Capture the cell that displays the provided text and extract its (X, Y) central coordinate. 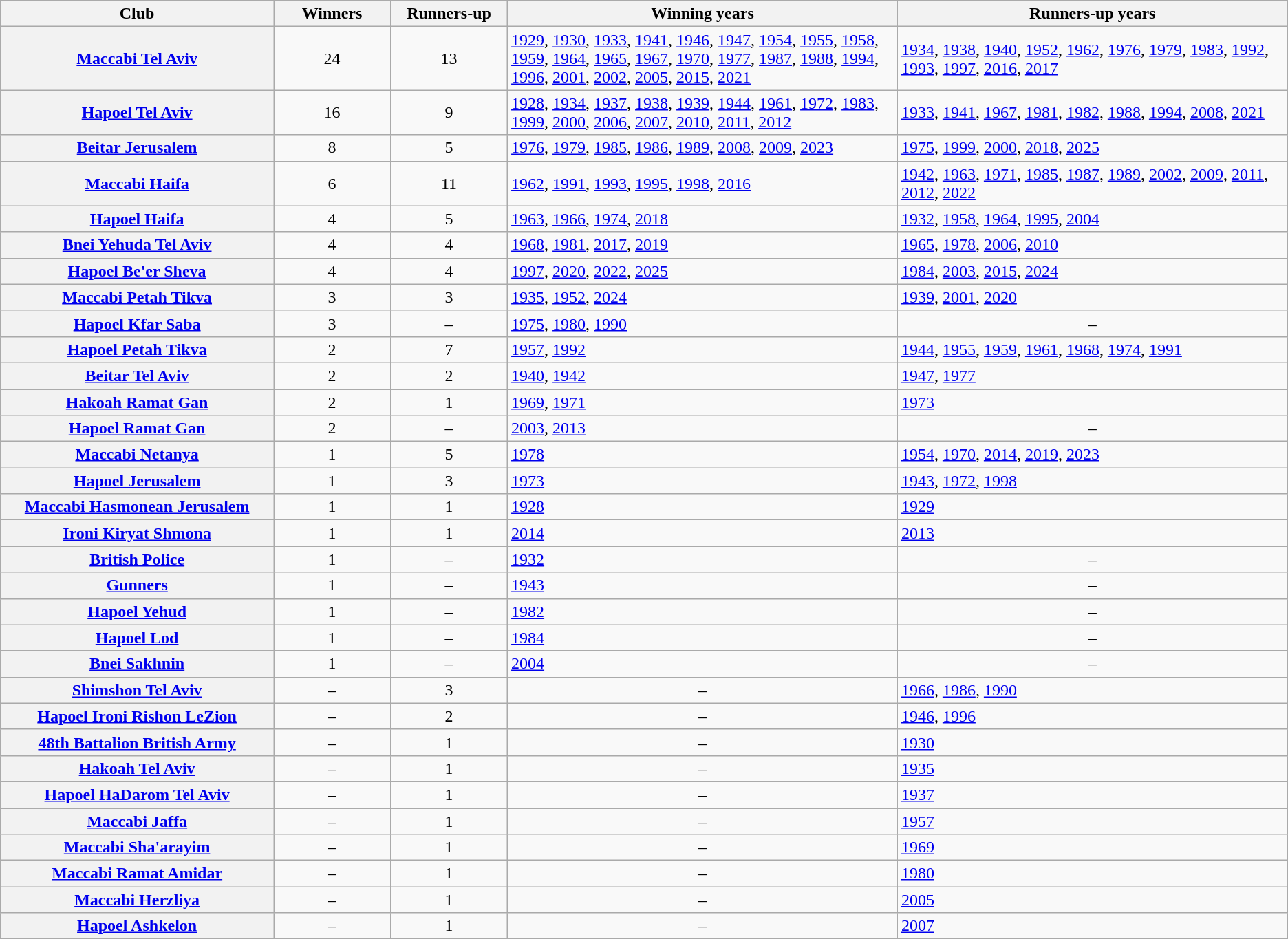
British Police (138, 559)
Runners-up (449, 14)
13 (449, 58)
Beitar Tel Aviv (138, 376)
1929, 1930, 1933, 1941, 1946, 1947, 1954, 1955, 1958, 1959, 1964, 1965, 1967, 1970, 1977, 1987, 1988, 1994, 1996, 2001, 2002, 2005, 2015, 2021 (703, 58)
1939, 2001, 2020 (1093, 297)
Maccabi Herzliya (138, 900)
Hakoah Ramat Gan (138, 402)
1937 (1093, 795)
1929 (1093, 507)
1944, 1955, 1959, 1961, 1968, 1974, 1991 (1093, 349)
Ironi Kiryat Shmona (138, 533)
1947, 1977 (1093, 376)
1969, 1971 (703, 402)
1962, 1991, 1993, 1995, 1998, 2016 (703, 183)
Winning years (703, 14)
48th Battalion British Army (138, 742)
Hapoel Lod (138, 638)
Hapoel Ashkelon (138, 926)
6 (332, 183)
1940, 1942 (703, 376)
1946, 1996 (1093, 716)
2005 (1093, 900)
1957, 1992 (703, 349)
11 (449, 183)
Hapoel Jerusalem (138, 481)
8 (332, 148)
9 (449, 113)
1980 (1093, 874)
1954, 1970, 2014, 2019, 2023 (1093, 455)
Maccabi Petah Tikva (138, 297)
Bnei Yehuda Tel Aviv (138, 245)
1928, 1934, 1937, 1938, 1939, 1944, 1961, 1972, 1983, 1999, 2000, 2006, 2007, 2010, 2011, 2012 (703, 113)
1934, 1938, 1940, 1952, 1962, 1976, 1979, 1983, 1992, 1993, 1997, 2016, 2017 (1093, 58)
Gunners (138, 585)
Hakoah Tel Aviv (138, 768)
1982 (703, 612)
1997, 2020, 2022, 2025 (703, 271)
1965, 1978, 2006, 2010 (1093, 245)
1968, 1981, 2017, 2019 (703, 245)
1975, 1980, 1990 (703, 323)
Maccabi Hasmonean Jerusalem (138, 507)
1969 (1093, 848)
Maccabi Tel Aviv (138, 58)
2003, 2013 (703, 429)
Maccabi Netanya (138, 455)
Winners (332, 14)
16 (332, 113)
1942, 1963, 1971, 1985, 1987, 1989, 2002, 2009, 2011, 2012, 2022 (1093, 183)
1963, 1966, 1974, 2018 (703, 219)
7 (449, 349)
1935, 1952, 2024 (703, 297)
2013 (1093, 533)
2004 (703, 664)
1976, 1979, 1985, 1986, 1989, 2008, 2009, 2023 (703, 148)
1932, 1958, 1964, 1995, 2004 (1093, 219)
Hapoel Petah Tikva (138, 349)
Hapoel Be'er Sheva (138, 271)
1932 (703, 559)
Hapoel HaDarom Tel Aviv (138, 795)
Runners-up years (1093, 14)
Hapoel Ironi Rishon LeZion (138, 716)
Hapoel Haifa (138, 219)
Maccabi Haifa (138, 183)
Hapoel Ramat Gan (138, 429)
1957 (1093, 821)
Beitar Jerusalem (138, 148)
1975, 1999, 2000, 2018, 2025 (1093, 148)
1984 (703, 638)
2007 (1093, 926)
Hapoel Yehud (138, 612)
1943 (703, 585)
1984, 2003, 2015, 2024 (1093, 271)
1933, 1941, 1967, 1981, 1982, 1988, 1994, 2008, 2021 (1093, 113)
1978 (703, 455)
Maccabi Jaffa (138, 821)
24 (332, 58)
Maccabi Sha'arayim (138, 848)
1966, 1986, 1990 (1093, 690)
1930 (1093, 742)
Bnei Sakhnin (138, 664)
1928 (703, 507)
1935 (1093, 768)
Club (138, 14)
2014 (703, 533)
Hapoel Kfar Saba (138, 323)
Shimshon Tel Aviv (138, 690)
1943, 1972, 1998 (1093, 481)
Maccabi Ramat Amidar (138, 874)
Hapoel Tel Aviv (138, 113)
